Return the [x, y] coordinate for the center point of the cell that contains the specified text.  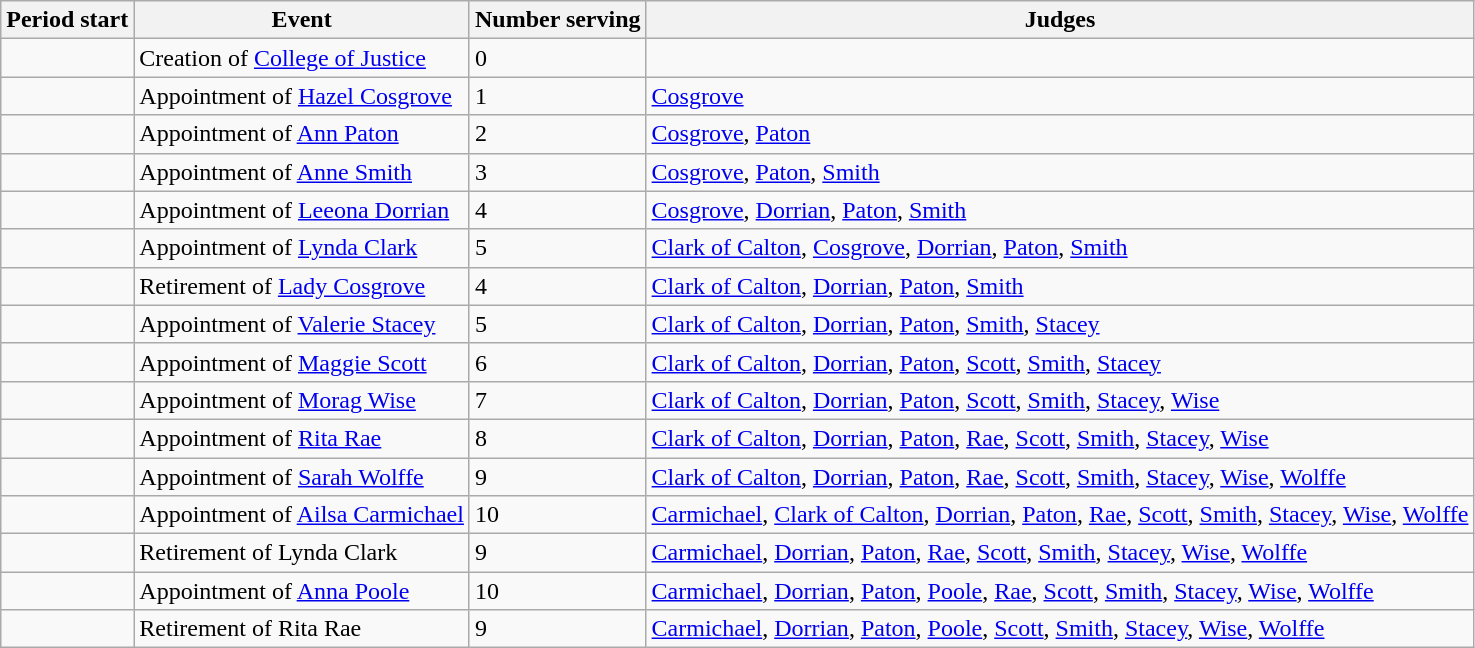
Appointment of Ailsa Carmichael [302, 515]
Number serving [558, 20]
Clark of Calton, Dorrian, Paton, Rae, Scott, Smith, Stacey, Wise, Wolffe [1060, 477]
2 [558, 134]
Retirement of Rita Rae [302, 629]
Appointment of Anne Smith [302, 172]
Carmichael, Dorrian, Paton, Poole, Rae, Scott, Smith, Stacey, Wise, Wolffe [1060, 591]
Appointment of Maggie Scott [302, 362]
Clark of Calton, Dorrian, Paton, Rae, Scott, Smith, Stacey, Wise [1060, 438]
Appointment of Leeona Dorrian [302, 210]
1 [558, 96]
Retirement of Lady Cosgrove [302, 286]
Appointment of Hazel Cosgrove [302, 96]
Cosgrove [1060, 96]
Appointment of Valerie Stacey [302, 324]
Creation of College of Justice [302, 58]
Cosgrove, Paton, Smith [1060, 172]
Clark of Calton, Dorrian, Paton, Smith [1060, 286]
Appointment of Rita Rae [302, 438]
Clark of Calton, Dorrian, Paton, Scott, Smith, Stacey, Wise [1060, 400]
Appointment of Ann Paton [302, 134]
Appointment of Sarah Wolffe [302, 477]
7 [558, 400]
Appointment of Anna Poole [302, 591]
6 [558, 362]
Judges [1060, 20]
Carmichael, Clark of Calton, Dorrian, Paton, Rae, Scott, Smith, Stacey, Wise, Wolffe [1060, 515]
0 [558, 58]
Event [302, 20]
Clark of Calton, Cosgrove, Dorrian, Paton, Smith [1060, 248]
Clark of Calton, Dorrian, Paton, Scott, Smith, Stacey [1060, 362]
Cosgrove, Dorrian, Paton, Smith [1060, 210]
Appointment of Morag Wise [302, 400]
Carmichael, Dorrian, Paton, Rae, Scott, Smith, Stacey, Wise, Wolffe [1060, 553]
3 [558, 172]
Retirement of Lynda Clark [302, 553]
Period start [68, 20]
8 [558, 438]
Appointment of Lynda Clark [302, 248]
Carmichael, Dorrian, Paton, Poole, Scott, Smith, Stacey, Wise, Wolffe [1060, 629]
Clark of Calton, Dorrian, Paton, Smith, Stacey [1060, 324]
Cosgrove, Paton [1060, 134]
